Detect which cell encompasses the target text, then output its (x, y) center coordinate. 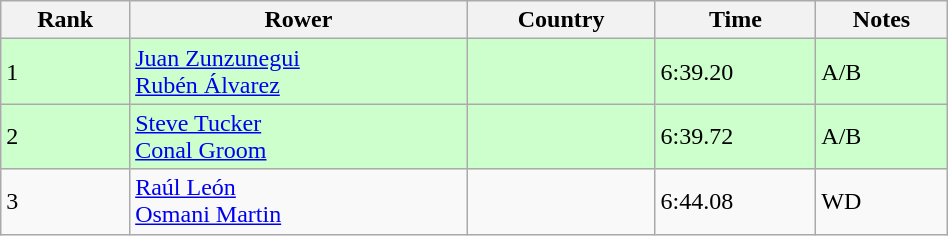
Rower (299, 20)
Steve Tucker Conal Groom (299, 136)
Raúl León Osmani Martin (299, 202)
Juan Zunzunegui Rubén Álvarez (299, 72)
6:39.72 (736, 136)
6:39.20 (736, 72)
6:44.08 (736, 202)
Country (561, 20)
1 (66, 72)
3 (66, 202)
2 (66, 136)
Time (736, 20)
Rank (66, 20)
WD (882, 202)
Notes (882, 20)
